Search for the cell housing the specified text and yield its (x, y) center coordinate. 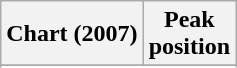
Peakposition (189, 34)
Chart (2007) (72, 34)
